Output the [X, Y] coordinate of the center of the cell containing the given text.  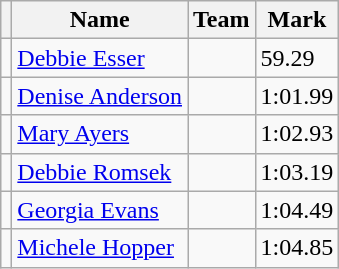
Michele Hopper [100, 248]
Mark [297, 20]
1:01.99 [297, 96]
1:03.19 [297, 172]
Debbie Romsek [100, 172]
Name [100, 20]
1:04.49 [297, 210]
59.29 [297, 58]
Debbie Esser [100, 58]
1:04.85 [297, 248]
Team [222, 20]
Denise Anderson [100, 96]
Georgia Evans [100, 210]
1:02.93 [297, 134]
Mary Ayers [100, 134]
